Output the (X, Y) coordinate of the center of the cell containing the given text.  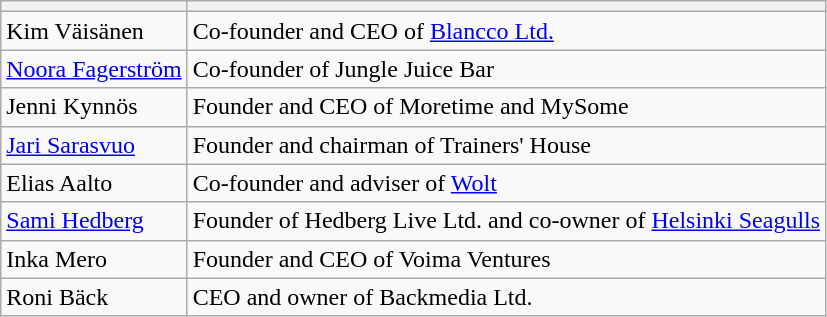
Sami Hedberg (94, 221)
Founder of Hedberg Live Ltd. and co-owner of Helsinki Seagulls (506, 221)
Founder and CEO of Voima Ventures (506, 259)
Jari Sarasvuo (94, 145)
Co-founder and adviser of Wolt (506, 183)
Elias Aalto (94, 183)
Founder and chairman of Trainers' House (506, 145)
Jenni Kynnös (94, 107)
Kim Väisänen (94, 31)
Co-founder of Jungle Juice Bar (506, 69)
Roni Bäck (94, 297)
Inka Mero (94, 259)
Noora Fagerström (94, 69)
CEO and owner of Backmedia Ltd. (506, 297)
Co-founder and CEO of Blancco Ltd. (506, 31)
Founder and CEO of Moretime and MySome (506, 107)
